Locate the cell with the specified text and output its (X, Y) center coordinate. 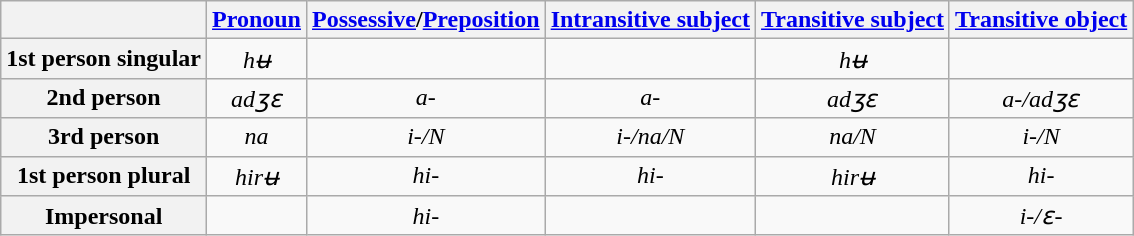
i-/ɛ- (1040, 216)
i-/na/N (650, 137)
1st person singular (104, 59)
3rd person (104, 137)
2nd person (104, 98)
a-/adʒɛ (1040, 98)
Intransitive subject (650, 20)
Impersonal (104, 216)
Transitive subject (853, 20)
Pronoun (257, 20)
na/N (853, 137)
Possessive/Preposition (426, 20)
Transitive object (1040, 20)
na (257, 137)
1st person plural (104, 176)
